Return the [x, y] coordinate for the center point of the cell that contains the specified text.  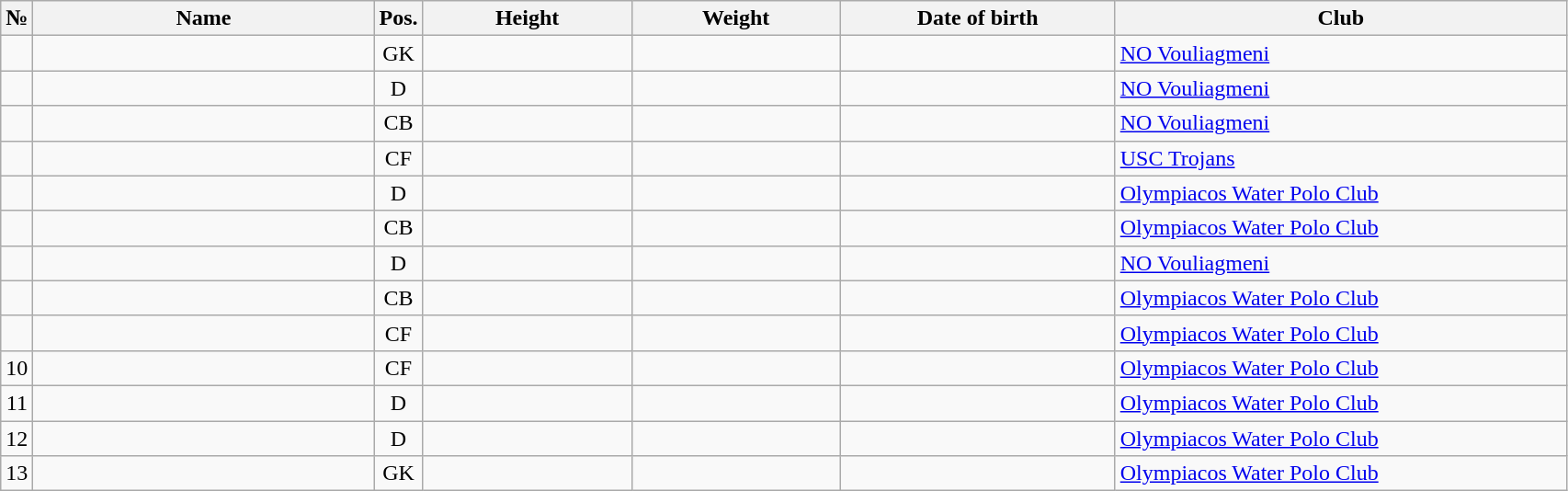
Height [528, 18]
Name [204, 18]
Weight [735, 18]
USC Trojans [1340, 158]
12 [17, 439]
№ [17, 18]
Club [1340, 18]
13 [17, 474]
10 [17, 368]
11 [17, 403]
Date of birth [978, 18]
Pos. [399, 18]
